Return (X, Y) of the center of cell containing provided text 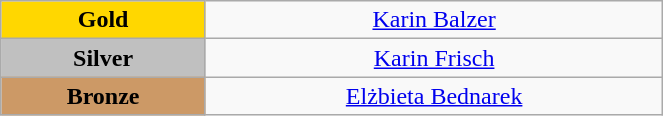
Bronze (104, 96)
Elżbieta Bednarek (434, 96)
Gold (104, 20)
Karin Frisch (434, 58)
Karin Balzer (434, 20)
Silver (104, 58)
